Search for the cell housing the specified text and yield its (x, y) center coordinate. 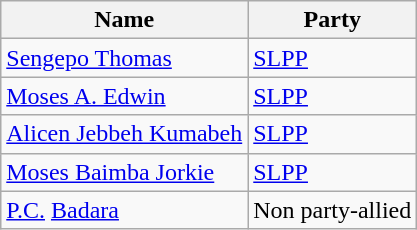
Non party-allied (332, 210)
Sengepo Thomas (124, 58)
Party (332, 20)
Name (124, 20)
Alicen Jebbeh Kumabeh (124, 134)
P.C. Badara (124, 210)
Moses Baimba Jorkie (124, 172)
Moses A. Edwin (124, 96)
